Identify which cell holds the provided text, then report its [x, y] central coordinate. 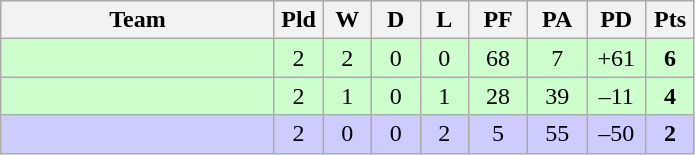
39 [558, 96]
L [444, 20]
Pts [670, 20]
–11 [616, 96]
55 [558, 134]
PF [498, 20]
–50 [616, 134]
4 [670, 96]
Team [138, 20]
7 [558, 58]
PA [558, 20]
Pld [298, 20]
D [396, 20]
PD [616, 20]
6 [670, 58]
68 [498, 58]
+61 [616, 58]
W [348, 20]
5 [498, 134]
28 [498, 96]
